Extract the [x, y] coordinate from the center of the cell holding the provided text.  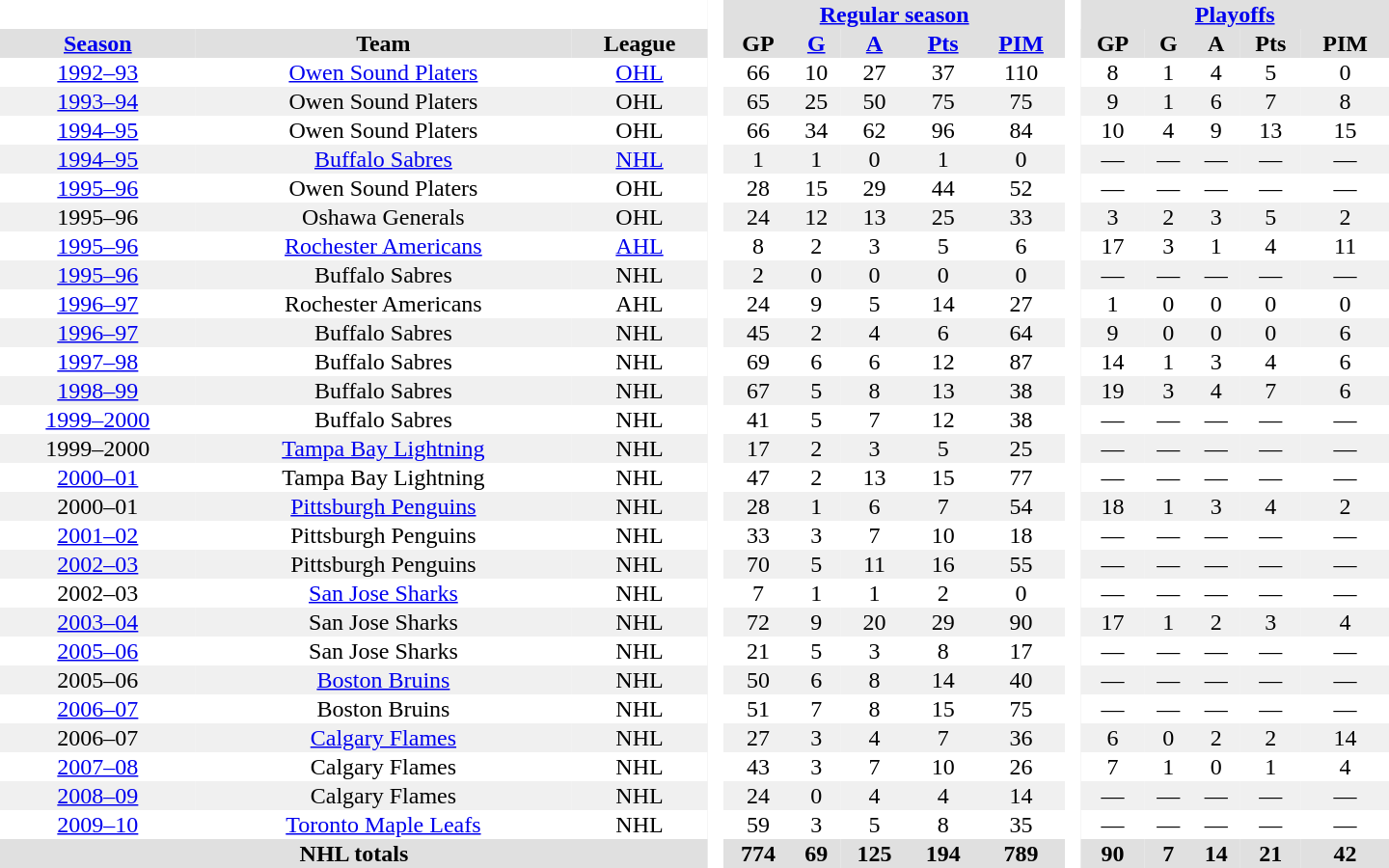
110 [1021, 72]
84 [1021, 130]
NHL totals [354, 854]
789 [1021, 854]
194 [943, 854]
1992–93 [98, 72]
67 [758, 391]
Season [98, 43]
125 [874, 854]
2001–02 [98, 535]
37 [943, 72]
19 [1112, 391]
43 [758, 767]
36 [1021, 738]
77 [1021, 477]
2009–10 [98, 825]
1997–98 [98, 362]
44 [943, 188]
34 [816, 130]
42 [1345, 854]
20 [874, 622]
Team [384, 43]
41 [758, 420]
Regular season [894, 14]
40 [1021, 680]
35 [1021, 825]
54 [1021, 506]
45 [758, 333]
96 [943, 130]
26 [1021, 767]
64 [1021, 333]
72 [758, 622]
62 [874, 130]
87 [1021, 362]
2003–04 [98, 622]
59 [758, 825]
47 [758, 477]
51 [758, 709]
Toronto Maple Leafs [384, 825]
2008–09 [98, 796]
1998–99 [98, 391]
55 [1021, 564]
65 [758, 101]
774 [758, 854]
52 [1021, 188]
1993–94 [98, 101]
Oshawa Generals [384, 217]
Playoffs [1235, 14]
16 [943, 564]
2007–08 [98, 767]
League [640, 43]
70 [758, 564]
